Locate the cell with the specified text and output its (X, Y) center coordinate. 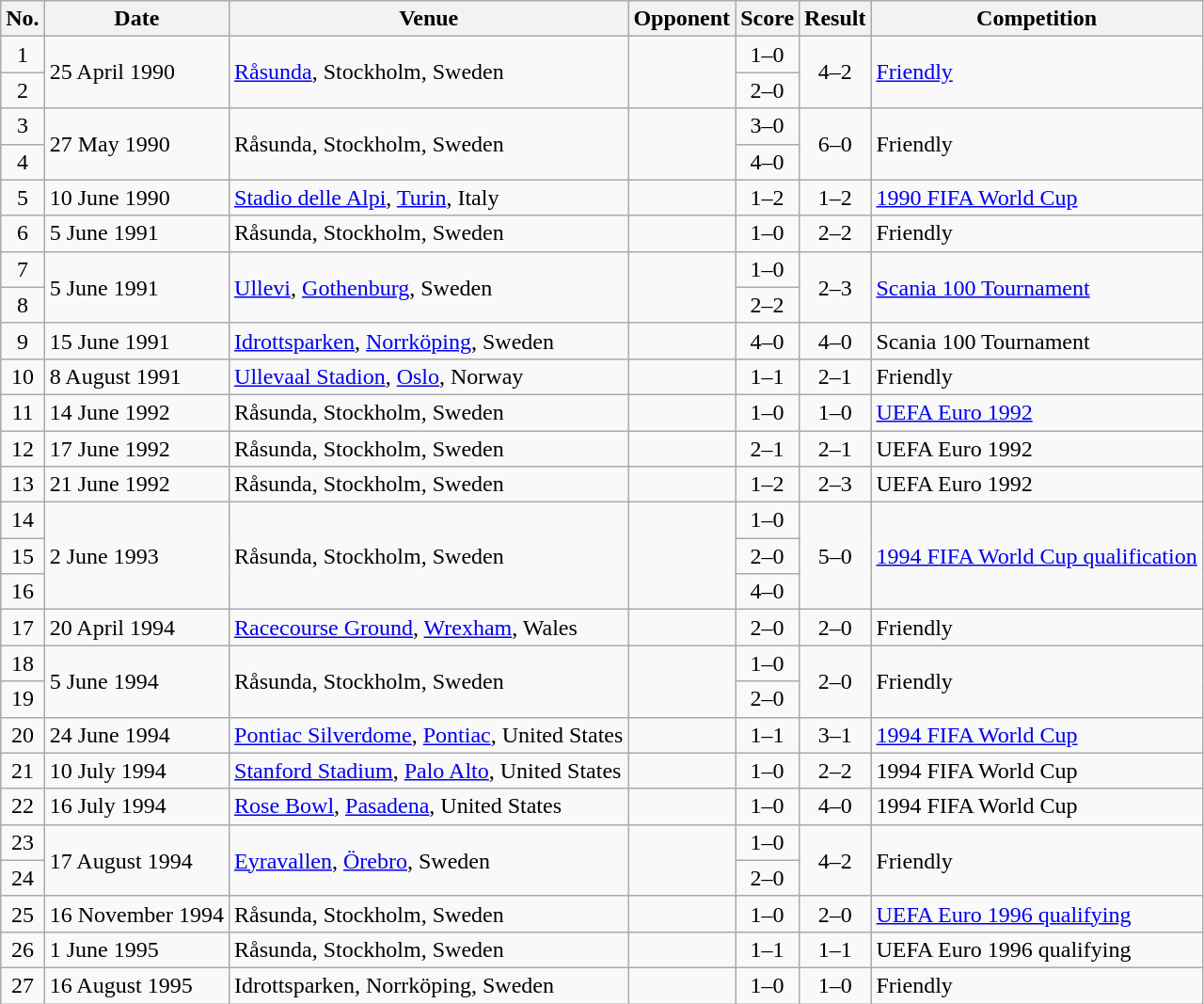
1990 FIFA World Cup (1037, 198)
10 July 1994 (136, 771)
5 June 1994 (136, 681)
17 June 1992 (136, 449)
27 May 1990 (136, 144)
Ullevaal Stadion, Oslo, Norway (429, 376)
23 (23, 842)
20 (23, 735)
19 (23, 699)
5–0 (835, 556)
Stadio delle Alpi, Turin, Italy (429, 198)
Rose Bowl, Pasadena, United States (429, 806)
16 July 1994 (136, 806)
5 (23, 198)
7 (23, 269)
3–0 (768, 126)
4 (23, 162)
3–1 (835, 735)
15 (23, 556)
25 April 1990 (136, 72)
8 August 1991 (136, 376)
26 (23, 949)
1 June 1995 (136, 949)
1 (23, 55)
10 (23, 376)
16 August 1995 (136, 985)
6–0 (835, 144)
Stanford Stadium, Palo Alto, United States (429, 771)
Date (136, 19)
24 June 1994 (136, 735)
17 August 1994 (136, 860)
9 (23, 341)
8 (23, 305)
No. (23, 19)
16 (23, 592)
14 June 1992 (136, 412)
1994 FIFA World Cup qualification (1037, 556)
2 (23, 90)
18 (23, 663)
10 June 1990 (136, 198)
Result (835, 19)
25 (23, 914)
16 November 1994 (136, 914)
21 (23, 771)
27 (23, 985)
20 April 1994 (136, 628)
Pontiac Silverdome, Pontiac, United States (429, 735)
3 (23, 126)
11 (23, 412)
12 (23, 449)
24 (23, 878)
Racecourse Ground, Wrexham, Wales (429, 628)
6 (23, 233)
Ullevi, Gothenburg, Sweden (429, 287)
Venue (429, 19)
Score (768, 19)
13 (23, 485)
14 (23, 520)
Opponent (682, 19)
Competition (1037, 19)
22 (23, 806)
17 (23, 628)
Eyravallen, Örebro, Sweden (429, 860)
15 June 1991 (136, 341)
21 June 1992 (136, 485)
2 June 1993 (136, 556)
